Extract the (x, y) coordinate from the center of the cell holding the provided text.  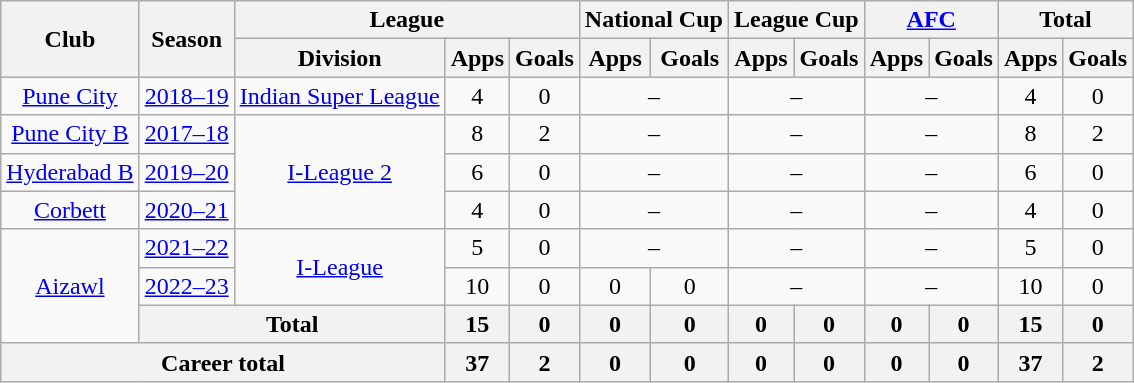
I-League 2 (340, 172)
Indian Super League (340, 96)
Career total (223, 362)
2020–21 (186, 210)
2018–19 (186, 96)
Pune City (70, 96)
National Cup (654, 20)
2017–18 (186, 134)
Club (70, 39)
Pune City B (70, 134)
2021–22 (186, 248)
AFC (931, 20)
Hyderabad B (70, 172)
Division (340, 58)
Season (186, 39)
2022–23 (186, 286)
2019–20 (186, 172)
League Cup (796, 20)
I-League (340, 267)
Aizawl (70, 286)
League (406, 20)
Corbett (70, 210)
